Provide the [x, y] coordinate of the cell's center where the given text is located.  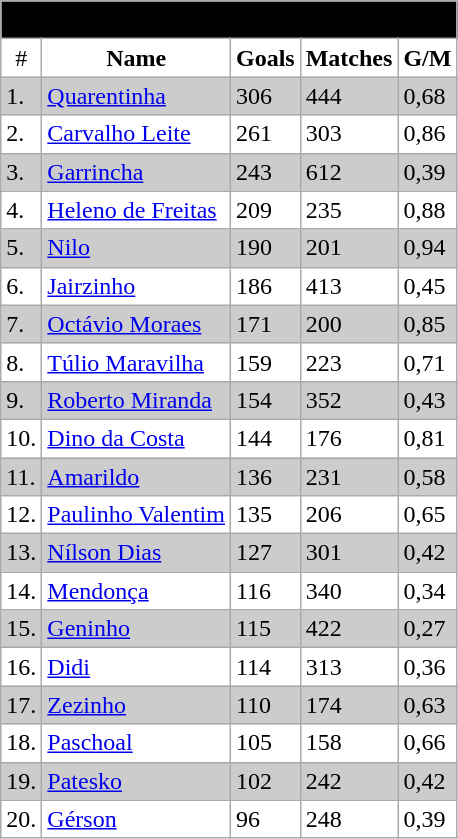
127 [265, 553]
17. [22, 705]
G/M [428, 58]
0,43 [428, 400]
2. [22, 134]
159 [265, 362]
8. [22, 362]
223 [349, 362]
174 [349, 705]
5. [22, 248]
Paschoal [136, 743]
9. [22, 400]
0,45 [428, 286]
190 [265, 248]
248 [349, 819]
Heleno de Freitas [136, 210]
154 [265, 400]
Nilo [136, 248]
444 [349, 96]
0,88 [428, 210]
16. [22, 667]
Nílson Dias [136, 553]
422 [349, 629]
Didi [136, 667]
0,36 [428, 667]
Jairzinho [136, 286]
242 [349, 781]
13. [22, 553]
612 [349, 172]
136 [265, 477]
158 [349, 743]
Roberto Miranda [136, 400]
340 [349, 591]
105 [265, 743]
96 [265, 819]
115 [265, 629]
301 [349, 553]
0,71 [428, 362]
144 [265, 438]
0,27 [428, 629]
209 [265, 210]
Dino da Costa [136, 438]
20. [22, 819]
306 [265, 96]
19. [22, 781]
12. [22, 515]
6. [22, 286]
200 [349, 324]
261 [265, 134]
235 [349, 210]
18. [22, 743]
114 [265, 667]
Most goals [229, 20]
135 [265, 515]
7. [22, 324]
Amarildo [136, 477]
171 [265, 324]
Garrincha [136, 172]
0,94 [428, 248]
1. [22, 96]
116 [265, 591]
303 [349, 134]
Carvalho Leite [136, 134]
0,68 [428, 96]
Zezinho [136, 705]
10. [22, 438]
Gérson [136, 819]
0,63 [428, 705]
Matches [349, 58]
313 [349, 667]
0,86 [428, 134]
0,81 [428, 438]
176 [349, 438]
Name [136, 58]
3. [22, 172]
15. [22, 629]
352 [349, 400]
Mendonça [136, 591]
Octávio Moraes [136, 324]
11. [22, 477]
Quarentinha [136, 96]
14. [22, 591]
243 [265, 172]
0,85 [428, 324]
0,34 [428, 591]
102 [265, 781]
0,66 [428, 743]
201 [349, 248]
Geninho [136, 629]
206 [349, 515]
0,58 [428, 477]
# [22, 58]
110 [265, 705]
186 [265, 286]
231 [349, 477]
Paulinho Valentim [136, 515]
Túlio Maravilha [136, 362]
Patesko [136, 781]
0,65 [428, 515]
413 [349, 286]
Goals [265, 58]
4. [22, 210]
